Capture the cell that displays the provided text and extract its (X, Y) central coordinate. 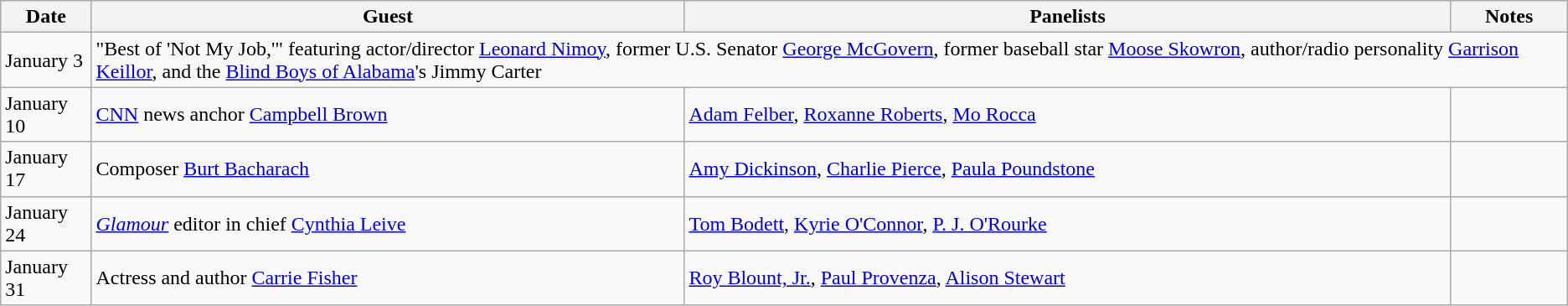
January 17 (46, 169)
Actress and author Carrie Fisher (388, 278)
Adam Felber, Roxanne Roberts, Mo Rocca (1067, 114)
Notes (1509, 17)
CNN news anchor Campbell Brown (388, 114)
January 3 (46, 60)
Panelists (1067, 17)
January 24 (46, 223)
Tom Bodett, Kyrie O'Connor, P. J. O'Rourke (1067, 223)
January 31 (46, 278)
Glamour editor in chief Cynthia Leive (388, 223)
Amy Dickinson, Charlie Pierce, Paula Poundstone (1067, 169)
January 10 (46, 114)
Roy Blount, Jr., Paul Provenza, Alison Stewart (1067, 278)
Guest (388, 17)
Composer Burt Bacharach (388, 169)
Date (46, 17)
